Identify which cell holds the provided text, then report its [x, y] central coordinate. 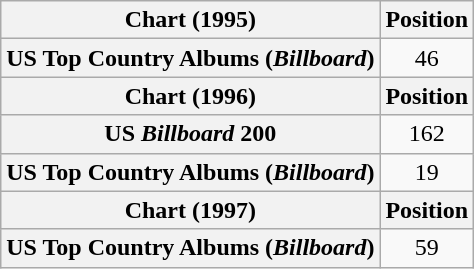
19 [427, 172]
US Billboard 200 [190, 134]
Chart (1996) [190, 96]
162 [427, 134]
Chart (1997) [190, 210]
46 [427, 58]
59 [427, 248]
Chart (1995) [190, 20]
